Locate the cell with the specified text and output its (X, Y) center coordinate. 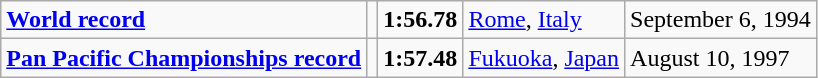
1:57.48 (420, 58)
Fukuoka, Japan (544, 58)
World record (184, 20)
Rome, Italy (544, 20)
Pan Pacific Championships record (184, 58)
September 6, 1994 (721, 20)
August 10, 1997 (721, 58)
1:56.78 (420, 20)
